Extract the (X, Y) coordinate from the center of the cell holding the provided text.  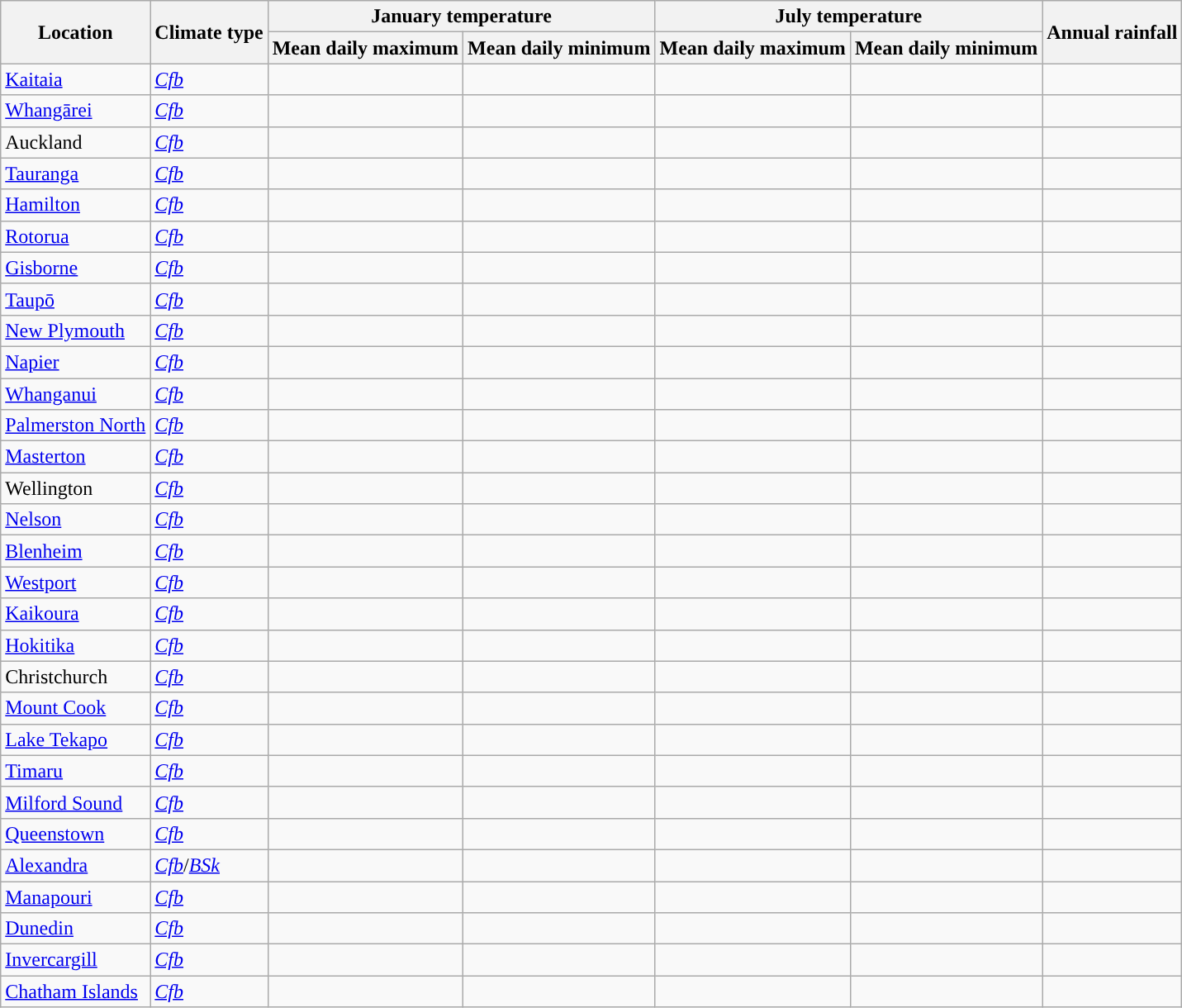
New Plymouth (76, 330)
Tauranga (76, 174)
Invercargill (76, 960)
Timaru (76, 771)
Chatham Islands (76, 991)
January temperature (461, 17)
July temperature (849, 17)
Taupō (76, 299)
Hokitika (76, 645)
Dunedin (76, 929)
Gisborne (76, 268)
Milford Sound (76, 802)
Whanganui (76, 394)
Palmerston North (76, 426)
Nelson (76, 520)
Cfb/BSk (209, 865)
Westport (76, 582)
Location (76, 32)
Auckland (76, 142)
Whangārei (76, 111)
Kaikoura (76, 614)
Christchurch (76, 677)
Lake Tekapo (76, 739)
Rotorua (76, 236)
Hamilton (76, 205)
Queenstown (76, 834)
Masterton (76, 457)
Napier (76, 362)
Climate type (209, 32)
Wellington (76, 488)
Blenheim (76, 551)
Alexandra (76, 865)
Manapouri (76, 896)
Mount Cook (76, 708)
Kaitaia (76, 79)
Annual rainfall (1112, 32)
